Identify which cell holds the provided text, then report its (x, y) central coordinate. 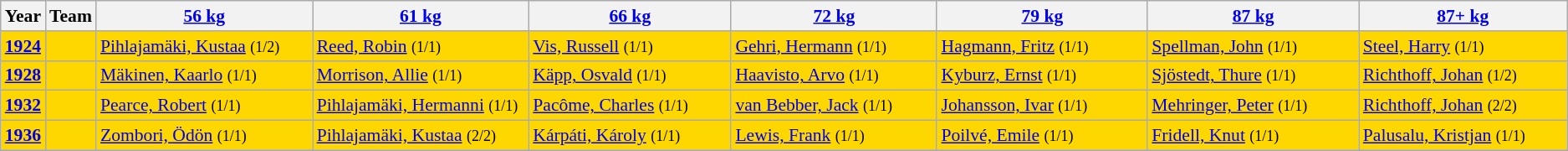
87+ kg (1463, 16)
Palusalu, Kristjan (1/1) (1463, 136)
66 kg (630, 16)
Pihlajamäki, Kustaa (1/2) (204, 46)
Richthoff, Johan (2/2) (1463, 106)
Team (70, 16)
Lewis, Frank (1/1) (834, 136)
Reed, Robin (1/1) (421, 46)
Pearce, Robert (1/1) (204, 106)
Kyburz, Ernst (1/1) (1042, 75)
1924 (23, 46)
Gehri, Hermann (1/1) (834, 46)
Poilvé, Emile (1/1) (1042, 136)
56 kg (204, 16)
1928 (23, 75)
1932 (23, 106)
Haavisto, Arvo (1/1) (834, 75)
Käpp, Osvald (1/1) (630, 75)
Vis, Russell (1/1) (630, 46)
Fridell, Knut (1/1) (1253, 136)
Year (23, 16)
Hagmann, Fritz (1/1) (1042, 46)
Pihlajamäki, Hermanni (1/1) (421, 106)
Richthoff, Johan (1/2) (1463, 75)
Johansson, Ivar (1/1) (1042, 106)
Sjöstedt, Thure (1/1) (1253, 75)
Pihlajamäki, Kustaa (2/2) (421, 136)
Mäkinen, Kaarlo (1/1) (204, 75)
Spellman, John (1/1) (1253, 46)
1936 (23, 136)
72 kg (834, 16)
van Bebber, Jack (1/1) (834, 106)
Pacôme, Charles (1/1) (630, 106)
79 kg (1042, 16)
Zombori, Ödön (1/1) (204, 136)
Mehringer, Peter (1/1) (1253, 106)
61 kg (421, 16)
87 kg (1253, 16)
Steel, Harry (1/1) (1463, 46)
Morrison, Allie (1/1) (421, 75)
Kárpáti, Károly (1/1) (630, 136)
